Pinpoint the cell where the given text exists, returning its [X, Y] midpoint coordinate. 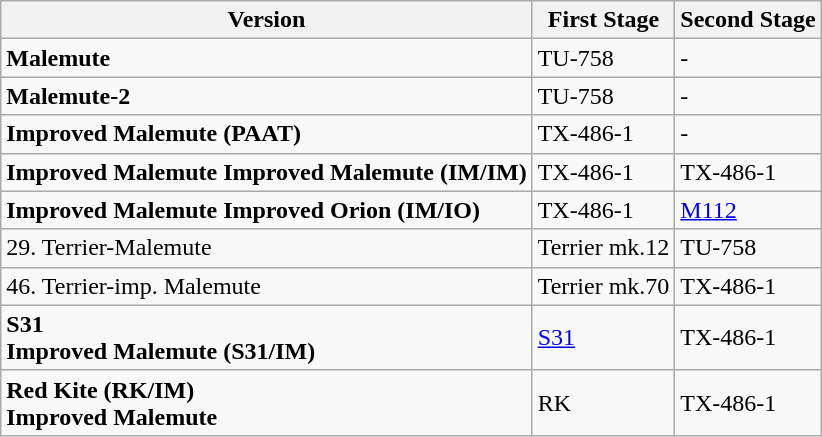
Improved Malemute (PAAT) [266, 134]
Version [266, 20]
M112 [748, 210]
Red Kite (RK/IM)Improved Malemute [266, 402]
First Stage [604, 20]
29. Terrier-Malemute [266, 248]
Improved Malemute Improved Orion (IM/IO) [266, 210]
Terrier mk.70 [604, 286]
RK [604, 402]
S31 [604, 338]
Malemute [266, 58]
S31Improved Malemute (S31/IM) [266, 338]
Terrier mk.12 [604, 248]
46. Terrier-imp. Malemute [266, 286]
Malemute-2 [266, 96]
Second Stage [748, 20]
Improved Malemute Improved Malemute (IM/IM) [266, 172]
